Locate the cell with the specified text and output its (X, Y) center coordinate. 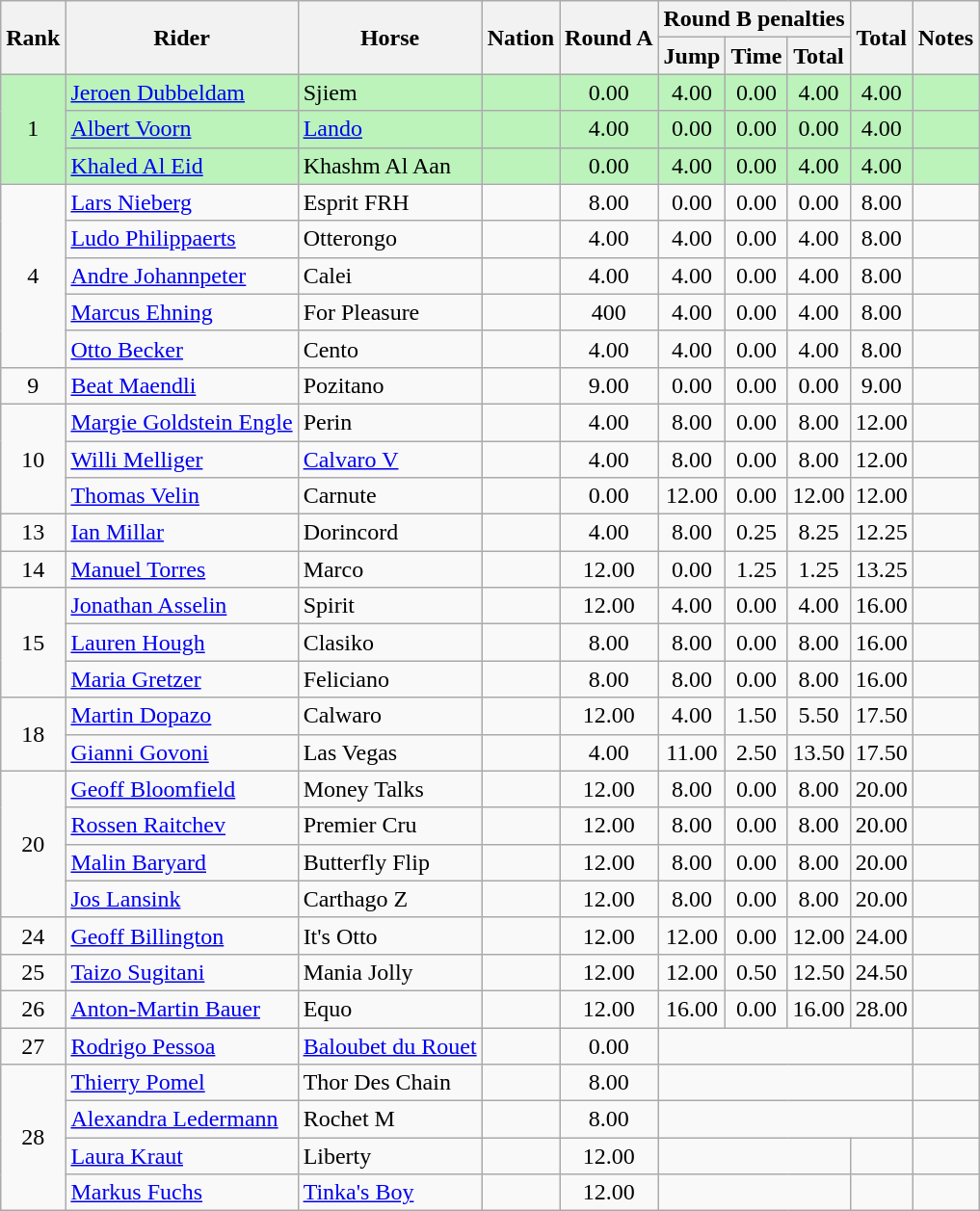
13 (33, 533)
Taizo Sugitani (181, 972)
Rank (33, 38)
20 (33, 844)
Equo (389, 1009)
Andre Johannpeter (181, 276)
Clasiko (389, 643)
Thor Des Chain (389, 1083)
4 (33, 276)
Rider (181, 38)
Premier Cru (389, 826)
9 (33, 385)
Gianni Govoni (181, 752)
Rossen Raitchev (181, 826)
Margie Goldstein Engle (181, 422)
Marcus Ehning (181, 312)
Tinka's Boy (389, 1193)
Sjiem (389, 92)
Maria Gretzer (181, 679)
For Pleasure (389, 312)
Esprit FRH (389, 202)
Butterfly Flip (389, 862)
Anton-Martin Bauer (181, 1009)
12.25 (881, 533)
Round A (609, 38)
Rochet M (389, 1119)
Pozitano (389, 385)
14 (33, 569)
5.50 (819, 716)
Jeroen Dubbeldam (181, 92)
26 (33, 1009)
Alexandra Ledermann (181, 1119)
Mania Jolly (389, 972)
10 (33, 459)
Jump (692, 56)
27 (33, 1045)
15 (33, 643)
13.50 (819, 752)
11.00 (692, 752)
24.00 (881, 935)
Horse (389, 38)
Willi Melliger (181, 460)
Notes (945, 38)
Feliciano (389, 679)
12.50 (819, 972)
Liberty (389, 1156)
Time (756, 56)
0.50 (756, 972)
Baloubet du Rouet (389, 1045)
Jonathan Asselin (181, 606)
Perin (389, 422)
Lauren Hough (181, 643)
Otto Becker (181, 349)
Beat Maendli (181, 385)
Calei (389, 276)
Markus Fuchs (181, 1193)
Ludo Philippaerts (181, 239)
Geoff Bloomfield (181, 789)
8.25 (819, 533)
Round B penalties (754, 19)
Jos Lansink (181, 899)
Thierry Pomel (181, 1083)
It's Otto (389, 935)
Calwaro (389, 716)
24 (33, 935)
Carthago Z (389, 899)
28 (33, 1138)
Albert Voorn (181, 129)
Spirit (389, 606)
2.50 (756, 752)
Malin Baryard (181, 862)
Carnute (389, 496)
400 (609, 312)
Manuel Torres (181, 569)
Lars Nieberg (181, 202)
Calvaro V (389, 460)
Lando (389, 129)
Laura Kraut (181, 1156)
Martin Dopazo (181, 716)
Money Talks (389, 789)
Geoff Billington (181, 935)
Ian Millar (181, 533)
Rodrigo Pessoa (181, 1045)
Cento (389, 349)
Las Vegas (389, 752)
Dorincord (389, 533)
25 (33, 972)
28.00 (881, 1009)
Khashm Al Aan (389, 166)
Otterongo (389, 239)
Khaled Al Eid (181, 166)
Nation (520, 38)
1 (33, 129)
Thomas Velin (181, 496)
13.25 (881, 569)
1.50 (756, 716)
Marco (389, 569)
18 (33, 734)
0.25 (756, 533)
24.50 (881, 972)
